For the text-containing cell, return its midpoint in (X, Y) coordinate format. 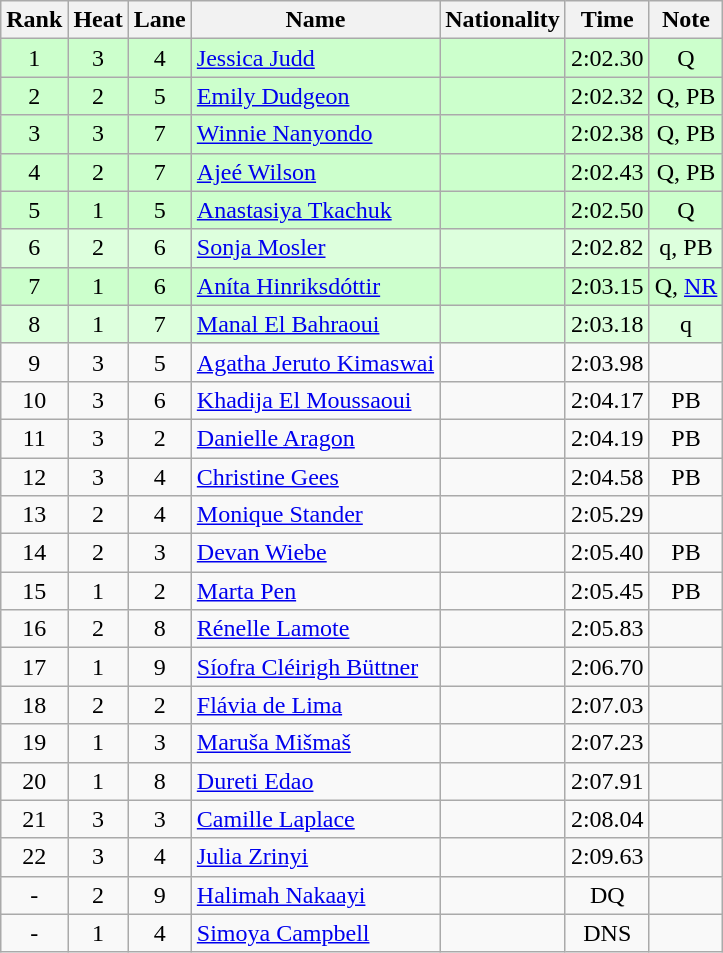
2:02.82 (607, 248)
Rénelle Lamote (315, 629)
11 (34, 438)
Aníta Hinriksdóttir (315, 286)
2:08.04 (607, 819)
14 (34, 553)
DQ (607, 895)
2:02.32 (607, 96)
2:03.15 (607, 286)
2:05.40 (607, 553)
2:05.29 (607, 515)
Monique Stander (315, 515)
Lane (160, 20)
Winnie Nanyondo (315, 134)
Ajeé Wilson (315, 172)
10 (34, 400)
Christine Gees (315, 477)
Sonja Mosler (315, 248)
Simoya Campbell (315, 933)
Note (686, 20)
19 (34, 743)
2:03.98 (607, 362)
Manal El Bahraoui (315, 324)
Heat (98, 20)
12 (34, 477)
Maruša Mišmaš (315, 743)
13 (34, 515)
Síofra Cléirigh Büttner (315, 667)
2:09.63 (607, 857)
21 (34, 819)
17 (34, 667)
Anastasiya Tkachuk (315, 210)
Khadija El Moussaoui (315, 400)
2:07.03 (607, 705)
22 (34, 857)
2:05.45 (607, 591)
Rank (34, 20)
Time (607, 20)
Halimah Nakaayi (315, 895)
Q, NR (686, 286)
Dureti Edao (315, 781)
Emily Dudgeon (315, 96)
Jessica Judd (315, 58)
Devan Wiebe (315, 553)
Flávia de Lima (315, 705)
2:04.19 (607, 438)
2:02.38 (607, 134)
20 (34, 781)
Danielle Aragon (315, 438)
Nationality (503, 20)
2:05.83 (607, 629)
Marta Pen (315, 591)
2:07.91 (607, 781)
16 (34, 629)
2:04.58 (607, 477)
DNS (607, 933)
Julia Zrinyi (315, 857)
2:02.30 (607, 58)
2:02.43 (607, 172)
Name (315, 20)
18 (34, 705)
Agatha Jeruto Kimaswai (315, 362)
2:02.50 (607, 210)
2:04.17 (607, 400)
15 (34, 591)
q, PB (686, 248)
2:03.18 (607, 324)
q (686, 324)
Camille Laplace (315, 819)
2:07.23 (607, 743)
2:06.70 (607, 667)
